Detect which cell encompasses the target text, then output its (X, Y) center coordinate. 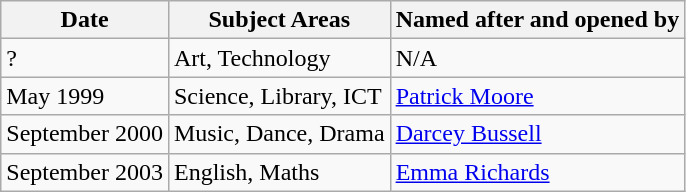
September 2000 (85, 134)
Darcey Bussell (538, 134)
September 2003 (85, 172)
Emma Richards (538, 172)
English, Maths (279, 172)
Science, Library, ICT (279, 96)
Named after and opened by (538, 20)
May 1999 (85, 96)
N/A (538, 58)
Date (85, 20)
Subject Areas (279, 20)
Music, Dance, Drama (279, 134)
? (85, 58)
Patrick Moore (538, 96)
Art, Technology (279, 58)
